Search for the cell housing the specified text and yield its (X, Y) center coordinate. 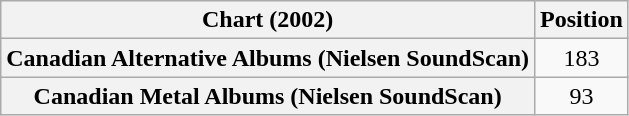
93 (582, 96)
Chart (2002) (268, 20)
Position (582, 20)
183 (582, 58)
Canadian Metal Albums (Nielsen SoundScan) (268, 96)
Canadian Alternative Albums (Nielsen SoundScan) (268, 58)
